Return (x, y) of the center of cell containing provided text 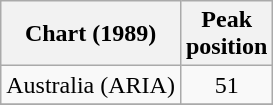
Chart (1989) (91, 34)
Peakposition (226, 34)
Australia (ARIA) (91, 85)
51 (226, 85)
